From the cell containing the given text, extract its center point as (x, y) coordinate. 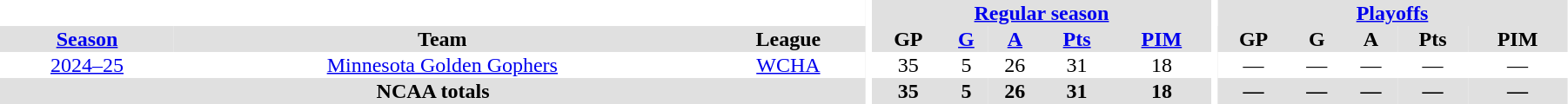
WCHA (788, 65)
Playoffs (1392, 13)
League (788, 39)
2024–25 (87, 65)
Team (442, 39)
Minnesota Golden Gophers (442, 65)
Regular season (1042, 13)
Season (87, 39)
NCAA totals (433, 91)
